Identify which cell holds the provided text, then report its (X, Y) central coordinate. 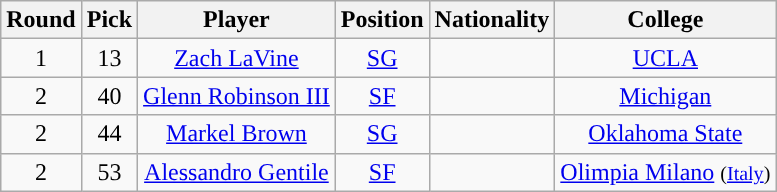
Oklahoma State (666, 134)
Markel Brown (237, 134)
Round (41, 20)
Glenn Robinson III (237, 96)
1 (41, 58)
Nationality (492, 20)
Position (382, 20)
Olimpia Milano (Italy) (666, 172)
College (666, 20)
Player (237, 20)
40 (109, 96)
Pick (109, 20)
53 (109, 172)
Michigan (666, 96)
13 (109, 58)
Zach LaVine (237, 58)
UCLA (666, 58)
Alessandro Gentile (237, 172)
44 (109, 134)
